Locate the cell with the specified text and output its [x, y] center coordinate. 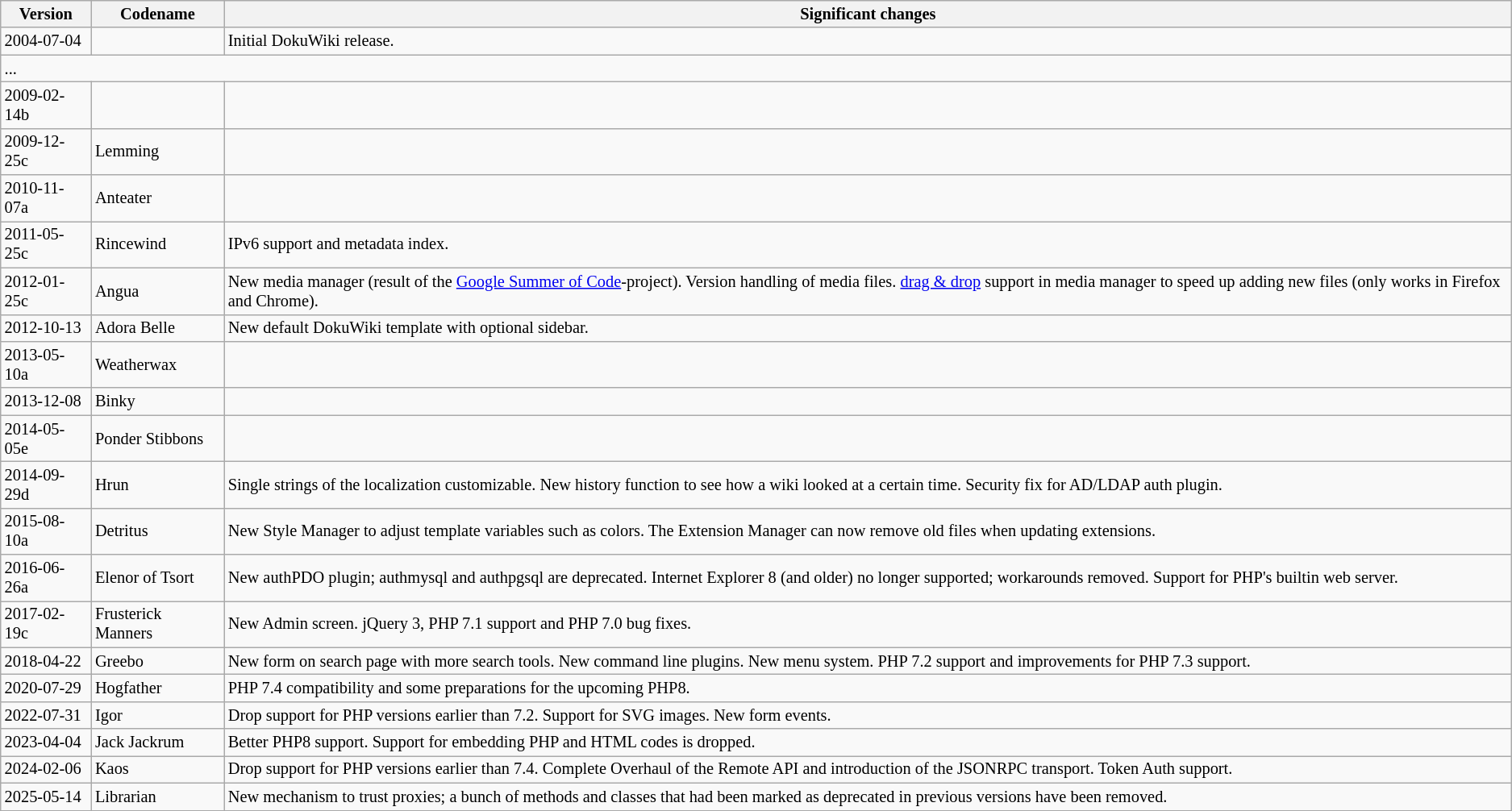
2009-02-14b [46, 105]
2014-05-05e [46, 439]
Weatherwax [158, 364]
2014-09-29d [46, 485]
Version [46, 14]
2025-05-14 [46, 796]
Librarian [158, 796]
New default DokuWiki template with optional sidebar. [868, 328]
Elenor of Tsort [158, 578]
2018-04-22 [46, 661]
2023-04-04 [46, 742]
Better PHP8 support. Support for embedding PHP and HTML codes is dropped. [868, 742]
New Admin screen. jQuery 3, PHP 7.1 support and PHP 7.0 bug fixes. [868, 624]
Kaos [158, 769]
2009-12-25c [46, 152]
Igor [158, 715]
Hogfather [158, 688]
Drop support for PHP versions earlier than 7.2. Support for SVG images. New form events. [868, 715]
New form on search page with more search tools. New command line plugins. New menu system. PHP 7.2 support and improvements for PHP 7.3 support. [868, 661]
Jack Jackrum [158, 742]
Codename [158, 14]
Hrun [158, 485]
2016-06-26a [46, 578]
New Style Manager to adjust template variables such as colors. The Extension Manager can now remove old files when updating extensions. [868, 531]
Angua [158, 291]
2015-08-10a [46, 531]
2012-01-25c [46, 291]
PHP 7.4 compatibility and some preparations for the upcoming PHP8. [868, 688]
Anteater [158, 198]
2011-05-25c [46, 244]
Rincewind [158, 244]
Drop support for PHP versions earlier than 7.4. Complete Overhaul of the Remote API and introduction of the JSONRPC transport. Token Auth support. [868, 769]
2013-05-10a [46, 364]
Adora Belle [158, 328]
2010-11-07a [46, 198]
2013-12-08 [46, 401]
... [756, 69]
2004-07-04 [46, 41]
Binky [158, 401]
Detritus [158, 531]
Initial DokuWiki release. [868, 41]
IPv6 support and metadata index. [868, 244]
Lemming [158, 152]
2022-07-31 [46, 715]
Significant changes [868, 14]
2017-02-19c [46, 624]
Frusterick Manners [158, 624]
2020-07-29 [46, 688]
New mechanism to trust proxies; a bunch of methods and classes that had been marked as deprecated in previous versions have been removed. [868, 796]
2024-02-06 [46, 769]
2012-10-13 [46, 328]
Ponder Stibbons [158, 439]
Greebo [158, 661]
